Output the [X, Y] coordinate of the center of the cell containing the given text.  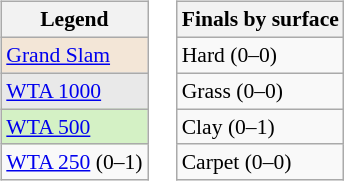
Grand Slam [74, 55]
WTA 250 (0–1) [74, 162]
Clay (0–1) [260, 127]
Finals by surface [260, 20]
Carpet (0–0) [260, 162]
Legend [74, 20]
WTA 1000 [74, 91]
Hard (0–0) [260, 55]
WTA 500 [74, 127]
Grass (0–0) [260, 91]
